Return (x, y) of the center of cell containing provided text 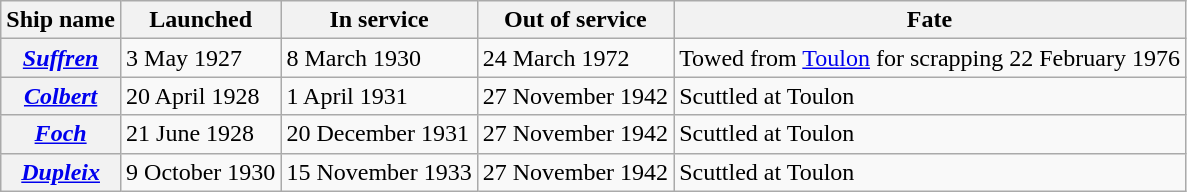
8 March 1930 (379, 58)
20 April 1928 (201, 96)
24 March 1972 (575, 58)
Colbert (61, 96)
Towed from Toulon for scrapping 22 February 1976 (930, 58)
20 December 1931 (379, 134)
Fate (930, 20)
Suffren (61, 58)
3 May 1927 (201, 58)
1 April 1931 (379, 96)
21 June 1928 (201, 134)
15 November 1933 (379, 172)
Launched (201, 20)
Out of service (575, 20)
In service (379, 20)
Ship name (61, 20)
9 October 1930 (201, 172)
Foch (61, 134)
Dupleix (61, 172)
